Return the (x, y) coordinate for the center point of the cell that contains the specified text.  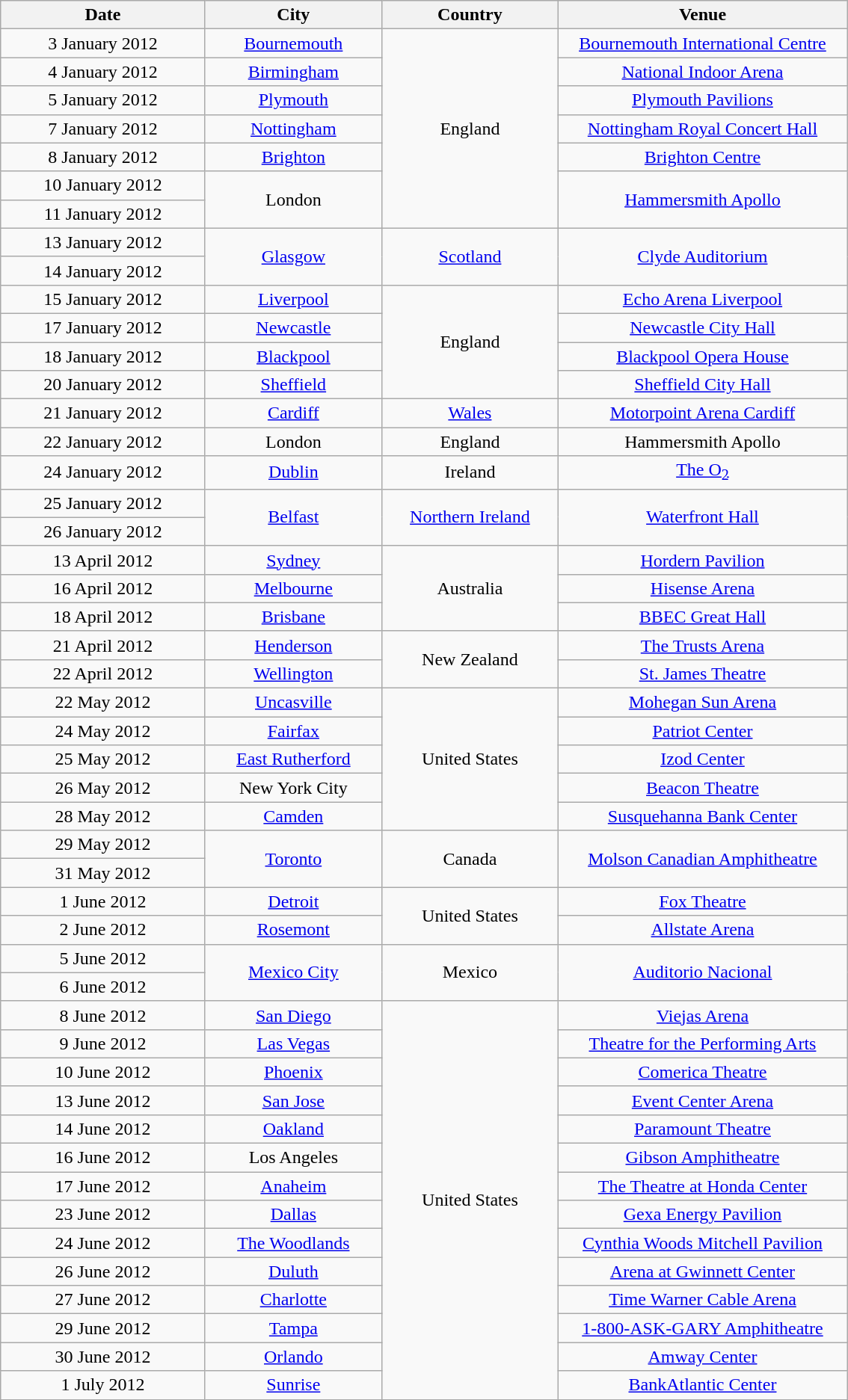
24 January 2012 (103, 472)
Oakland (293, 1129)
29 June 2012 (103, 1328)
Fox Theatre (702, 901)
City (293, 15)
Mexico (470, 972)
8 June 2012 (103, 1015)
25 May 2012 (103, 759)
18 April 2012 (103, 617)
East Rutherford (293, 759)
Brighton (293, 157)
24 June 2012 (103, 1243)
5 June 2012 (103, 958)
Detroit (293, 901)
1 June 2012 (103, 901)
Mohegan Sun Arena (702, 703)
Beacon Theatre (702, 788)
21 January 2012 (103, 413)
Phoenix (293, 1072)
Time Warner Cable Arena (702, 1300)
22 April 2012 (103, 673)
Brisbane (293, 617)
Allstate Arena (702, 930)
Rosemont (293, 930)
1 July 2012 (103, 1385)
Brighton Centre (702, 157)
29 May 2012 (103, 845)
4 January 2012 (103, 72)
30 June 2012 (103, 1357)
Dallas (293, 1215)
BBEC Great Hall (702, 617)
Birmingham (293, 72)
Comerica Theatre (702, 1072)
Hisense Arena (702, 588)
16 April 2012 (103, 588)
Gibson Amphitheatre (702, 1158)
25 January 2012 (103, 503)
Liverpool (293, 299)
The O2 (702, 472)
Newcastle City Hall (702, 327)
Clyde Auditorium (702, 256)
Event Center Arena (702, 1100)
The Woodlands (293, 1243)
2 June 2012 (103, 930)
Cynthia Woods Mitchell Pavilion (702, 1243)
27 June 2012 (103, 1300)
Sydney (293, 560)
Tampa (293, 1328)
Plymouth (293, 100)
Charlotte (293, 1300)
Dublin (293, 472)
New Zealand (470, 659)
Australia (470, 588)
Scotland (470, 256)
Ireland (470, 472)
31 May 2012 (103, 873)
Bournemouth (293, 43)
Gexa Energy Pavilion (702, 1215)
Date (103, 15)
8 January 2012 (103, 157)
Canada (470, 859)
13 June 2012 (103, 1100)
Patriot Center (702, 731)
24 May 2012 (103, 731)
The Trusts Arena (702, 645)
The Theatre at Honda Center (702, 1186)
Fairfax (293, 731)
Melbourne (293, 588)
Sheffield City Hall (702, 385)
Amway Center (702, 1357)
22 January 2012 (103, 442)
Anaheim (293, 1186)
9 June 2012 (103, 1043)
Viejas Arena (702, 1015)
10 January 2012 (103, 185)
Echo Arena Liverpool (702, 299)
Arena at Gwinnett Center (702, 1271)
Newcastle (293, 327)
Blackpool Opera House (702, 357)
Bournemouth International Centre (702, 43)
26 June 2012 (103, 1271)
Wellington (293, 673)
6 June 2012 (103, 987)
28 May 2012 (103, 816)
Country (470, 15)
Auditorio Nacional (702, 972)
Susquehanna Bank Center (702, 816)
Los Angeles (293, 1158)
23 June 2012 (103, 1215)
26 January 2012 (103, 531)
San Jose (293, 1100)
18 January 2012 (103, 357)
Molson Canadian Amphitheatre (702, 859)
13 April 2012 (103, 560)
Las Vegas (293, 1043)
Venue (702, 15)
17 January 2012 (103, 327)
Henderson (293, 645)
3 January 2012 (103, 43)
11 January 2012 (103, 214)
22 May 2012 (103, 703)
Cardiff (293, 413)
Paramount Theatre (702, 1129)
Camden (293, 816)
Toronto (293, 859)
Nottingham (293, 129)
St. James Theatre (702, 673)
Glasgow (293, 256)
Sheffield (293, 385)
Motorpoint Arena Cardiff (702, 413)
13 January 2012 (103, 242)
1-800-ASK-GARY Amphitheatre (702, 1328)
Orlando (293, 1357)
Uncasville (293, 703)
17 June 2012 (103, 1186)
21 April 2012 (103, 645)
Duluth (293, 1271)
Blackpool (293, 357)
Plymouth Pavilions (702, 100)
Wales (470, 413)
7 January 2012 (103, 129)
10 June 2012 (103, 1072)
National Indoor Arena (702, 72)
Sunrise (293, 1385)
20 January 2012 (103, 385)
New York City (293, 788)
5 January 2012 (103, 100)
16 June 2012 (103, 1158)
BankAtlantic Center (702, 1385)
Northern Ireland (470, 517)
San Diego (293, 1015)
Hordern Pavilion (702, 560)
Waterfront Hall (702, 517)
26 May 2012 (103, 788)
Izod Center (702, 759)
14 June 2012 (103, 1129)
15 January 2012 (103, 299)
Nottingham Royal Concert Hall (702, 129)
Belfast (293, 517)
Theatre for the Performing Arts (702, 1043)
14 January 2012 (103, 271)
Mexico City (293, 972)
